Return the [x, y] coordinate for the center point of the cell that contains the specified text.  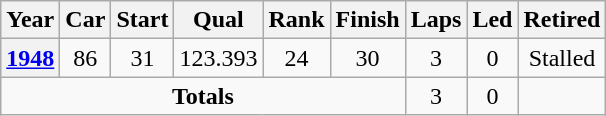
Totals [203, 96]
Laps [436, 20]
30 [368, 58]
Qual [218, 20]
Finish [368, 20]
86 [86, 58]
Stalled [562, 58]
31 [142, 58]
Led [492, 20]
Retired [562, 20]
Year [30, 20]
24 [296, 58]
Start [142, 20]
1948 [30, 58]
123.393 [218, 58]
Rank [296, 20]
Car [86, 20]
